Find where the given text appears and provide that cell's center as (X, Y) coordinate. 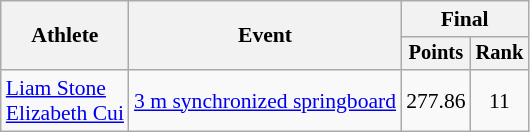
11 (500, 100)
Athlete (65, 36)
Points (436, 54)
3 m synchronized springboard (265, 100)
Liam StoneElizabeth Cui (65, 100)
Event (265, 36)
Final (464, 19)
277.86 (436, 100)
Rank (500, 54)
